Extract the (x, y) coordinate from the center of the cell holding the provided text.  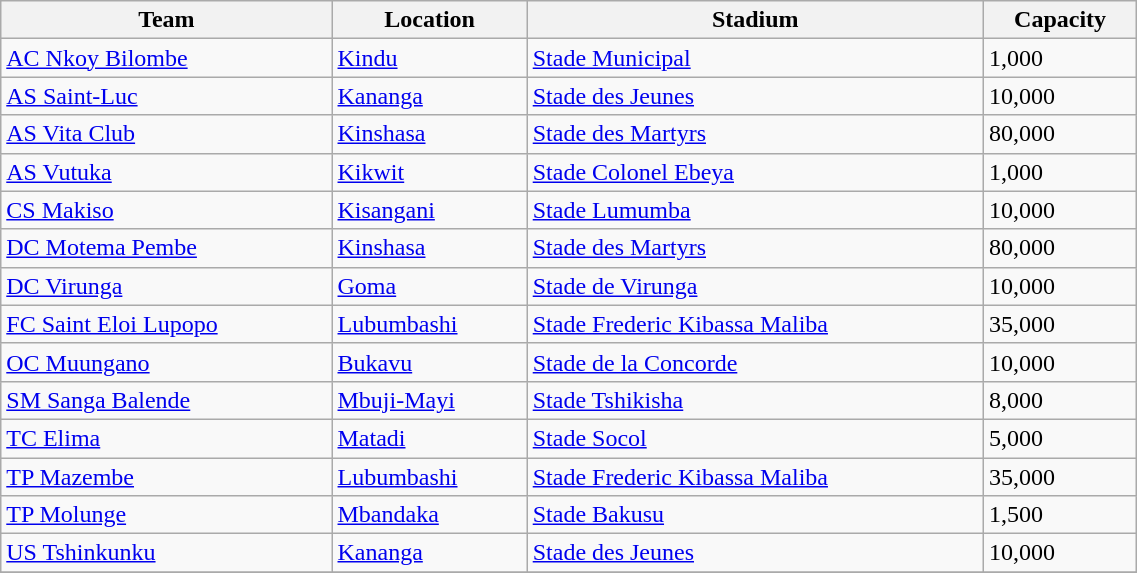
AC Nkoy Bilombe (166, 58)
Stade Bakusu (755, 515)
Stade Colonel Ebeya (755, 172)
Stade Tshikisha (755, 400)
Location (430, 20)
5,000 (1060, 438)
Bukavu (430, 362)
Stade Municipal (755, 58)
Stade Lumumba (755, 210)
Goma (430, 286)
1,500 (1060, 515)
Kisangani (430, 210)
US Tshinkunku (166, 553)
CS Makiso (166, 210)
Kindu (430, 58)
TC Elima (166, 438)
TP Molunge (166, 515)
Stade Socol (755, 438)
Capacity (1060, 20)
TP Mazembe (166, 477)
Mbuji-Mayi (430, 400)
Kikwit (430, 172)
Matadi (430, 438)
Stade de Virunga (755, 286)
Stade de la Concorde (755, 362)
8,000 (1060, 400)
AS Saint-Luc (166, 96)
OC Muungano (166, 362)
DC Virunga (166, 286)
DC Motema Pembe (166, 248)
AS Vutuka (166, 172)
SM Sanga Balende (166, 400)
Stadium (755, 20)
Mbandaka (430, 515)
Team (166, 20)
AS Vita Club (166, 134)
FC Saint Eloi Lupopo (166, 324)
